Extract the [X, Y] coordinate from the center of the cell holding the provided text.  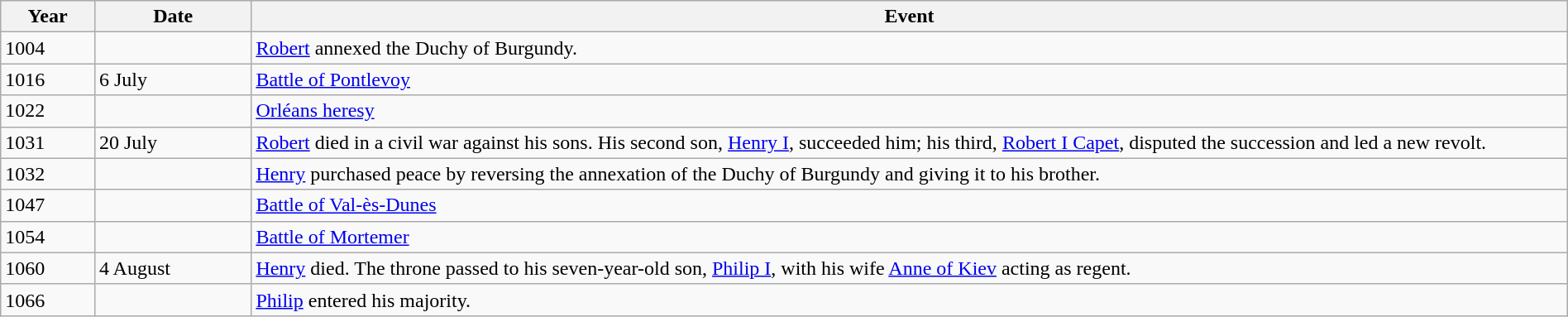
Battle of Val-ès-Dunes [910, 205]
1066 [48, 300]
Date [172, 17]
1054 [48, 237]
Henry purchased peace by reversing the annexation of the Duchy of Burgundy and giving it to his brother. [910, 174]
4 August [172, 268]
20 July [172, 142]
1032 [48, 174]
1016 [48, 79]
Robert annexed the Duchy of Burgundy. [910, 48]
1022 [48, 111]
Battle of Mortemer [910, 237]
1060 [48, 268]
Battle of Pontlevoy [910, 79]
Event [910, 17]
1047 [48, 205]
6 July [172, 79]
Henry died. The throne passed to his seven-year-old son, Philip I, with his wife Anne of Kiev acting as regent. [910, 268]
Orléans heresy [910, 111]
Philip entered his majority. [910, 300]
1031 [48, 142]
1004 [48, 48]
Year [48, 17]
